Scan for the cell matching the given text and deliver its (X, Y) coordinate at center. 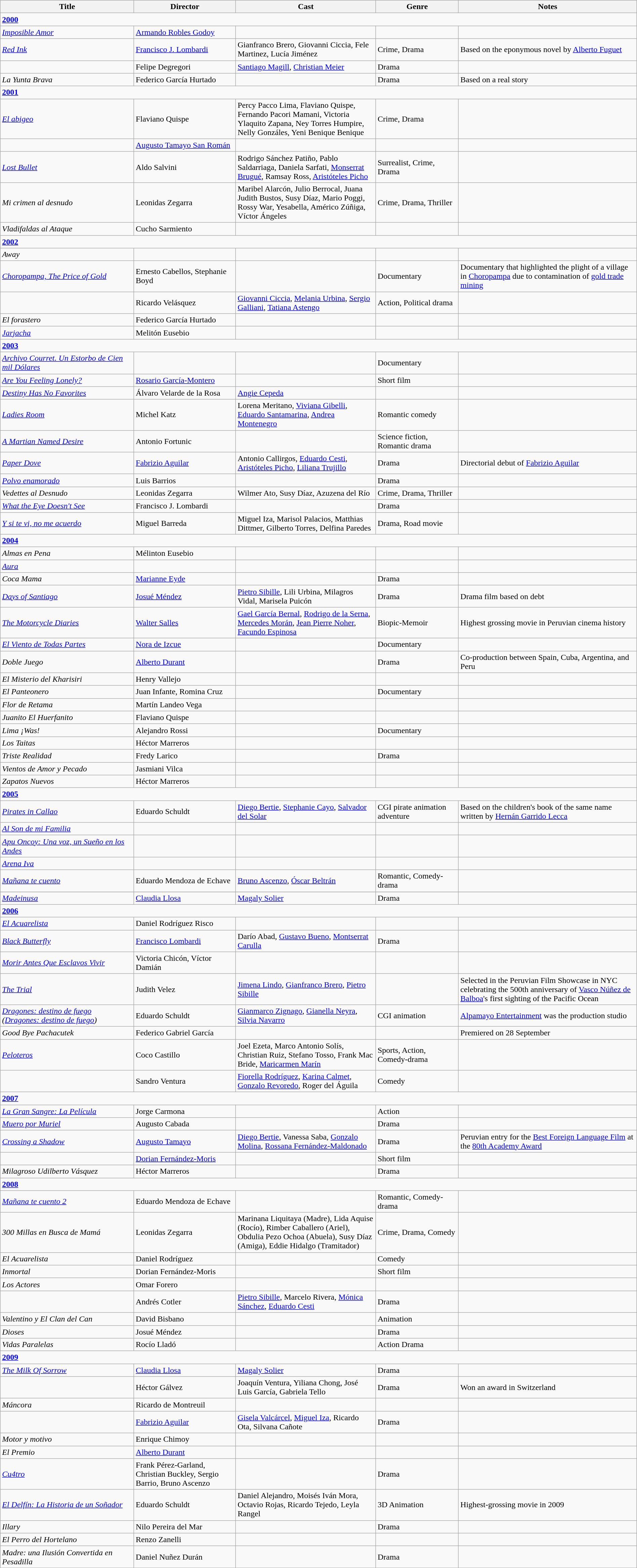
Fiorella Rodríguez, Karina Calmet, Gonzalo Revoredo, Roger del Águila (306, 1081)
Martín Landeo Vega (185, 705)
Dragones: destino de fuego(Dragones: destino de fuego) (67, 1016)
Y si te vi, no me acuerdo (67, 523)
David Bisbano (185, 1319)
Antonio Fortunic (185, 441)
Vientos de Amor y Pecado (67, 769)
Maribel Alarcón, Julio Berrocal, Juana Judith Bustos, Susy Díaz, Mario Poggi, Rossy War, Yesabella, Américo Zúñiga, Víctor Ángeles (306, 202)
Morir Antes Que Esclavos Vivir (67, 962)
Documentary that highlighted the plight of a village in Choropampa due to contamination of gold trade mining (548, 276)
El forastero (67, 320)
Michel Katz (185, 415)
Cast (306, 7)
Daniel Alejandro, Moisés Iván Mora, Octavio Rojas, Ricardo Tejedo, Leyla Rangel (306, 1505)
Nilo Pereira del Mar (185, 1527)
Jarjacha (67, 333)
Judith Velez (185, 989)
Inmortal (67, 1271)
Pirates in Callao (67, 811)
Aldo Salvini (185, 167)
Paper Dove (67, 463)
Marianne Eyde (185, 579)
Directorial debut of Fabrizio Aguilar (548, 463)
Ricardo de Montreuil (185, 1405)
Illary (67, 1527)
Omar Forero (185, 1284)
El Delfín: La Historia de un Soñador (67, 1505)
CGI animation (417, 1016)
Armando Robles Godoy (185, 32)
Henry Vallejo (185, 679)
2002 (318, 241)
Peloteros (67, 1055)
Alpamayo Entertainment was the production studio (548, 1016)
2007 (318, 1099)
Notes (548, 7)
Doble Juego (67, 662)
Miguel Barreda (185, 523)
Selected in the Peruvian Film Showcase in NYC celebrating the 500th anniversary of Vasco Núñez de Balboa's first sighting of the Pacific Ocean (548, 989)
Ernesto Cabellos, Stephanie Boyd (185, 276)
Angie Cepeda (306, 393)
Action (417, 1111)
Crossing a Shadow (67, 1141)
Almas en Pena (67, 553)
Ricardo Velásquez (185, 303)
Miguel Iza, Marisol Palacios, Matthias Dittmer, Gilberto Torres, Delfina Paredes (306, 523)
Polvo enamorado (67, 480)
Francisco Lombardi (185, 941)
2003 (318, 346)
Joaquín Ventura, Yiliana Chong, José Luis García, Gabriela Tello (306, 1388)
Peruvian entry for the Best Foreign Language Film at the 80th Academy Award (548, 1141)
Coco Castillo (185, 1055)
Based on the eponymous novel by Alberto Fuguet (548, 50)
Al Son de mi Familia (67, 829)
Drama, Road movie (417, 523)
Juanito El Huerfanito (67, 717)
Apu Oncoy: Una voz, un Sueño en los Andes (67, 846)
300 Millas en Busca de Mamá (67, 1233)
Title (67, 7)
Darío Abad, Gustavo Bueno, Montserrat Carulla (306, 941)
Jimena Lindo, Gianfranco Brero, Pietro Sibille (306, 989)
Based on a real story (548, 80)
El Panteonero (67, 692)
Victoria Chicón, Víctor Damián (185, 962)
Milagroso Udilberto Vásquez (67, 1171)
Sports, Action, Comedy-drama (417, 1055)
2005 (318, 794)
Highest grossing movie in Peruvian cinema history (548, 623)
Based on the children's book of the same name written by Hernán Garrido Lecca (548, 811)
Imposible Amor (67, 32)
Rodrigo Sánchez Patiño, Pablo Saldarriaga, Daniela Sarfati, Monserrat Brugué, Ramsay Ross, Aristóteles Picho (306, 167)
Héctor Gálvez (185, 1388)
Augusto Tamayo San Román (185, 145)
Diego Bertie, Stephanie Cayo, Salvador del Solar (306, 811)
Renzo Zanelli (185, 1539)
Surrealist, Crime, Drama (417, 167)
Archivo Courret. Un Estorbo de Cien mil Dólares (67, 363)
2009 (318, 1357)
Wilmer Ato, Susy Díaz, Azuzena del Río (306, 493)
Vidas Paralelas (67, 1345)
Zapatos Nuevos (67, 781)
Daniel Rodríguez (185, 1259)
Co-production between Spain, Cuba, Argentina, and Peru (548, 662)
Alejandro Rossi (185, 730)
Romantic comedy (417, 415)
Dioses (67, 1332)
Gianmarco Zignago, Gianella Neyra, Silvia Navarro (306, 1016)
Madeinusa (67, 898)
Muero por Muriel (67, 1124)
Black Butterfly (67, 941)
Mélinton Eusebio (185, 553)
Lost Bullet (67, 167)
Genre (417, 7)
Destiny Has No Favorites (67, 393)
Ladies Room (67, 415)
Walter Salles (185, 623)
Augusto Tamayo (185, 1141)
Vladifaldas al Ataque (67, 229)
3D Animation (417, 1505)
Felipe Degregori (185, 67)
Daniel Rodríguez Risco (185, 924)
La Gran Sangre: La Película (67, 1111)
Premiered on 28 September (548, 1033)
Drama film based on debt (548, 596)
Mañana te cuento (67, 881)
Triste Realidad (67, 756)
Frank Pérez-Garland, Christian Buckley, Sergio Barrio, Bruno Ascenzo (185, 1474)
Arena Iva (67, 863)
The Milk Of Sorrow (67, 1370)
El Viento de Todas Partes (67, 644)
Antonio Callirgos, Eduardo Cesti, Aristóteles Picho, Liliana Trujillo (306, 463)
Vedettes al Desnudo (67, 493)
Action Drama (417, 1345)
Mi crimen al desnudo (67, 202)
Máncora (67, 1405)
Bruno Ascenzo, Óscar Beltrán (306, 881)
Luis Barrios (185, 480)
Valentino y El Clan del Can (67, 1319)
Red Ink (67, 50)
Cu4tro (67, 1474)
Melitón Eusebio (185, 333)
Los Actores (67, 1284)
Los Taitas (67, 743)
2001 (318, 92)
2004 (318, 541)
Lima ¡Was! (67, 730)
Choropampa, The Price of Gold (67, 276)
Álvaro Velarde de la Rosa (185, 393)
Juan Infante, Romina Cruz (185, 692)
El Premio (67, 1452)
2006 (318, 911)
Action, Political drama (417, 303)
Enrique Chimoy (185, 1439)
Animation (417, 1319)
Highest-grossing movie in 2009 (548, 1505)
Are You Feeling Lonely? (67, 380)
Director (185, 7)
Pietro Sibille, Lili Urbina, Milagros Vidal, Marisela Puicón (306, 596)
CGI pirate animation adventure (417, 811)
The Motorcycle Diaries (67, 623)
El Perro del Hortelano (67, 1539)
A Martian Named Desire (67, 441)
What the Eye Doesn't See (67, 506)
Jorge Carmona (185, 1111)
Marinana Liquitaya (Madre), Lida Aquise (Rocío), Rimber Caballero (Ariel), Obdulia Pezo Ochoa (Abuela), Susy Díaz (Amiga), Eddie Hidalgo (Tramitador) (306, 1233)
Gisela Valcárcel, Miguel Iza, Ricardo Ota, Silvana Cañote (306, 1422)
Joel Ezeta, Marco Antonio Solís, Christian Ruiz, Stefano Tosso, Frank Mac Bride, Maricarmen Marín (306, 1055)
Science fiction, Romantic drama (417, 441)
El Misterio del Kharisiri (67, 679)
Rosario García-Montero (185, 380)
Diego Bertie, Vanessa Saba, Gonzalo Molina, Rossana Fernández-Maldonado (306, 1141)
Away (67, 255)
2000 (318, 19)
Nora de Izcue (185, 644)
Coca Mama (67, 579)
Jasmiani Vilca (185, 769)
Flor de Retama (67, 705)
Percy Pacco Lima, Flaviano Quispe, Fernando Pacori Mamani, Victoria Ylaquito Zapana, Ney Torres Humpire, Nelly Gonzáles, Yeni Benique Benique (306, 119)
Rocío Lladó (185, 1345)
Giovanni Ciccia, Melania Urbina, Sergio Galliani, Tatiana Astengo (306, 303)
Crime, Drama, Comedy (417, 1233)
Sandro Ventura (185, 1081)
Biopic-Memoir (417, 623)
Andrés Cotler (185, 1302)
Mañana te cuento 2 (67, 1202)
Gianfranco Brero, Giovanni Ciccia, Fele Martinez, Lucía Jiménez (306, 50)
La Yunta Brava (67, 80)
Santiago Magill, Christian Meier (306, 67)
Aura (67, 566)
The Trial (67, 989)
Pietro Sibille, Marcelo Rivera, Mónica Sánchez, Eduardo Cesti (306, 1302)
Gael García Bernal, Rodrigo de la Serna, Mercedes Morán, Jean Pierre Noher, Facundo Espinosa (306, 623)
Good Bye Pachacutek (67, 1033)
El abigeo (67, 119)
Cucho Sarmiento (185, 229)
Days of Santiago (67, 596)
Lorena Meritano, Viviana Gibelli, Eduardo Santamarina, Andrea Montenegro (306, 415)
Daniel Nuñez Durán (185, 1557)
Augusto Cabada (185, 1124)
Fredy Larico (185, 756)
Motor y motivo (67, 1439)
Federico Gabriel García (185, 1033)
Won an award in Switzerland (548, 1388)
2008 (318, 1184)
Madre: una Ilusión Convertida en Pesadilla (67, 1557)
